Return the (X, Y) coordinate for the center point of the cell that contains the specified text.  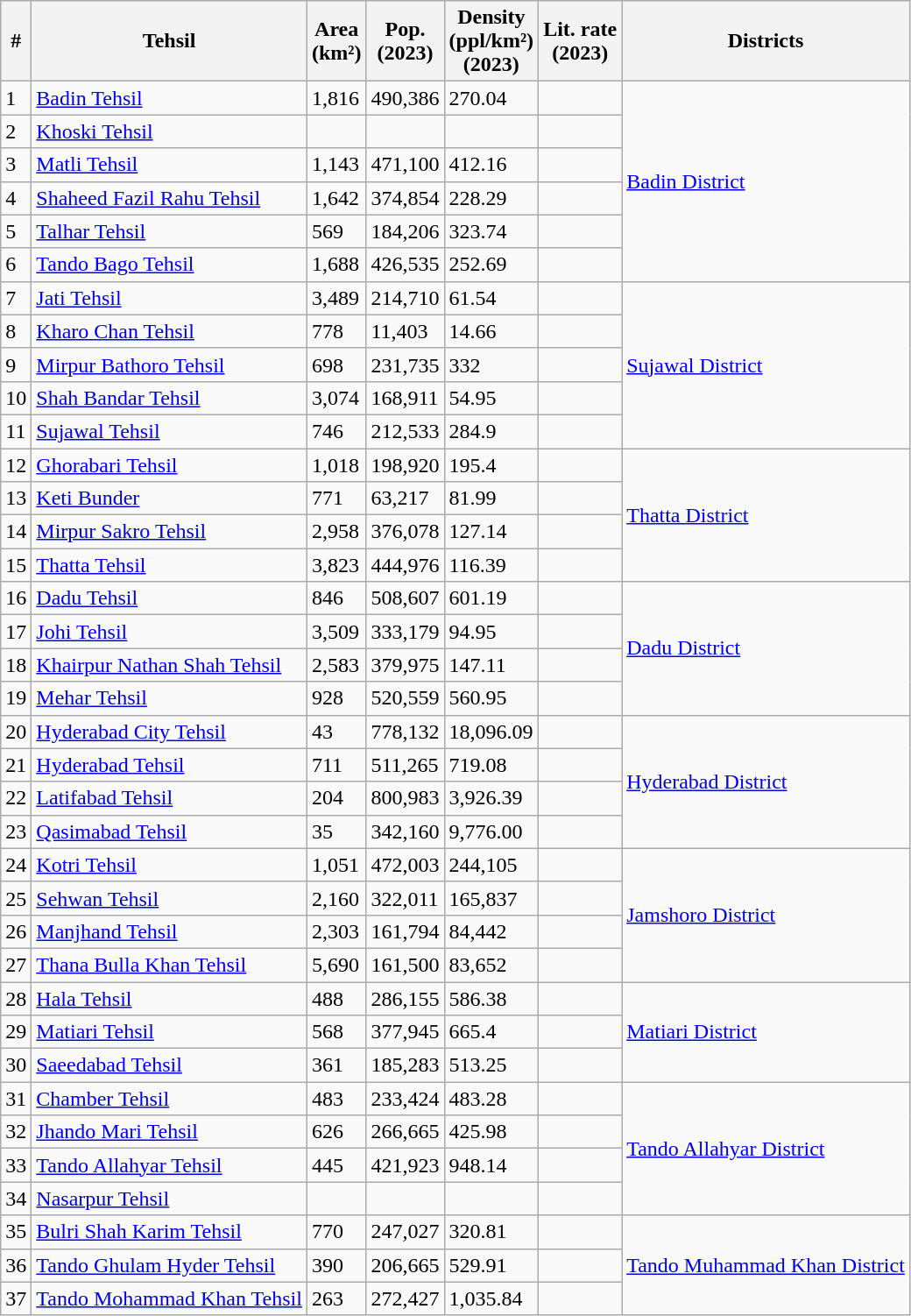
Dadu Tehsil (170, 598)
16 (16, 598)
Area(km²) (336, 41)
471,100 (405, 165)
Dadu District (766, 648)
778,132 (405, 732)
333,179 (405, 632)
21 (16, 765)
6 (16, 265)
529.91 (491, 1265)
Kotri Tehsil (170, 865)
Bulri Shah Karim Tehsil (170, 1232)
Saeedabad Tehsil (170, 1065)
23 (16, 831)
84,442 (491, 931)
746 (336, 431)
Sehwan Tehsil (170, 898)
Hyderabad City Tehsil (170, 732)
Tando Ghulam Hyder Tehsil (170, 1265)
2,303 (336, 931)
2,958 (336, 532)
342,160 (405, 831)
374,854 (405, 198)
Khoski Tehsil (170, 131)
11,403 (405, 331)
22 (16, 798)
Talhar Tehsil (170, 231)
Mehar Tehsil (170, 698)
17 (16, 632)
711 (336, 765)
483.28 (491, 1099)
3 (16, 165)
26 (16, 931)
147.11 (491, 665)
14.66 (491, 331)
332 (491, 364)
27 (16, 965)
Sujawal Tehsil (170, 431)
Manjhand Tehsil (170, 931)
Thatta Tehsil (170, 565)
Tando Muhammad Khan District (766, 1265)
586.38 (491, 998)
444,976 (405, 565)
284.9 (491, 431)
568 (336, 1032)
286,155 (405, 998)
426,535 (405, 265)
520,559 (405, 698)
127.14 (491, 532)
Shah Bandar Tehsil (170, 398)
7 (16, 298)
778 (336, 331)
20 (16, 732)
2 (16, 131)
Latifabad Tehsil (170, 798)
19 (16, 698)
18,096.09 (491, 732)
272,427 (405, 1298)
32 (16, 1132)
5 (16, 231)
2,583 (336, 665)
Keti Bunder (170, 499)
Nasarpur Tehsil (170, 1199)
184,206 (405, 231)
9 (16, 364)
Tando Bago Tehsil (170, 265)
Matli Tehsil (170, 165)
10 (16, 398)
1,642 (336, 198)
Mirpur Sakro Tehsil (170, 532)
Ghorabari Tehsil (170, 465)
212,533 (405, 431)
30 (16, 1065)
8 (16, 331)
37 (16, 1298)
Lit. rate(2023) (580, 41)
665.4 (491, 1032)
390 (336, 1265)
24 (16, 865)
Hala Tehsil (170, 998)
472,003 (405, 865)
376,078 (405, 532)
206,665 (405, 1265)
# (16, 41)
770 (336, 1232)
12 (16, 465)
5,690 (336, 965)
Jhando Mari Tehsil (170, 1132)
Johi Tehsil (170, 632)
Thana Bulla Khan Tehsil (170, 965)
1,018 (336, 465)
425.98 (491, 1132)
244,105 (491, 865)
263 (336, 1298)
3,823 (336, 565)
846 (336, 598)
33 (16, 1165)
421,923 (405, 1165)
94.95 (491, 632)
Jamshoro District (766, 915)
31 (16, 1099)
Matiari Tehsil (170, 1032)
Districts (766, 41)
508,607 (405, 598)
1,143 (336, 165)
Sujawal District (766, 364)
247,027 (405, 1232)
1,051 (336, 865)
161,794 (405, 931)
231,735 (405, 364)
195.4 (491, 465)
483 (336, 1099)
Density(ppl/km²)(2023) (491, 41)
161,500 (405, 965)
Tehsil (170, 41)
168,911 (405, 398)
560.95 (491, 698)
Matiari District (766, 1031)
719.08 (491, 765)
513.25 (491, 1065)
Badin District (766, 181)
Tando Allahyar Tehsil (170, 1165)
Shaheed Fazil Rahu Tehsil (170, 198)
322,011 (405, 898)
43 (336, 732)
4 (16, 198)
13 (16, 499)
Hyderabad District (766, 782)
323.74 (491, 231)
1,816 (336, 98)
233,424 (405, 1099)
Chamber Tehsil (170, 1099)
Tando Allahyar District (766, 1149)
3,509 (336, 632)
377,945 (405, 1032)
361 (336, 1065)
Hyderabad Tehsil (170, 765)
61.54 (491, 298)
Jati Tehsil (170, 298)
29 (16, 1032)
2,160 (336, 898)
1,035.84 (491, 1298)
185,283 (405, 1065)
9,776.00 (491, 831)
3,489 (336, 298)
3,074 (336, 398)
928 (336, 698)
252.69 (491, 265)
14 (16, 532)
948.14 (491, 1165)
63,217 (405, 499)
228.29 (491, 198)
Tando Mohammad Khan Tehsil (170, 1298)
511,265 (405, 765)
379,975 (405, 665)
698 (336, 364)
165,837 (491, 898)
34 (16, 1199)
11 (16, 431)
81.99 (491, 499)
116.39 (491, 565)
Pop.(2023) (405, 41)
1 (16, 98)
771 (336, 499)
490,386 (405, 98)
36 (16, 1265)
Thatta District (766, 515)
488 (336, 998)
25 (16, 898)
412.16 (491, 165)
601.19 (491, 598)
Badin Tehsil (170, 98)
3,926.39 (491, 798)
198,920 (405, 465)
800,983 (405, 798)
270.04 (491, 98)
15 (16, 565)
54.95 (491, 398)
320.81 (491, 1232)
18 (16, 665)
Khairpur Nathan Shah Tehsil (170, 665)
266,665 (405, 1132)
204 (336, 798)
214,710 (405, 298)
569 (336, 231)
Mirpur Bathoro Tehsil (170, 364)
28 (16, 998)
445 (336, 1165)
83,652 (491, 965)
Qasimabad Tehsil (170, 831)
1,688 (336, 265)
Kharo Chan Tehsil (170, 331)
626 (336, 1132)
